Detect which cell encompasses the target text, then output its [x, y] center coordinate. 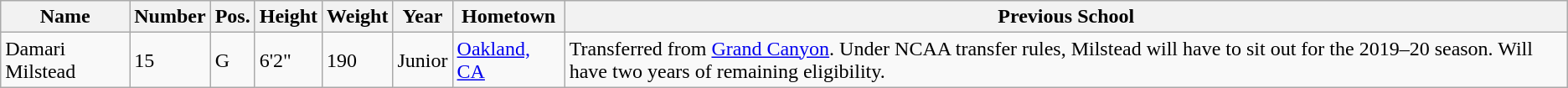
Oakland, CA [508, 60]
Previous School [1065, 17]
Height [288, 17]
6'2" [288, 60]
G [233, 60]
Name [65, 17]
Junior [422, 60]
Pos. [233, 17]
Damari Milstead [65, 60]
190 [358, 60]
Year [422, 17]
15 [170, 60]
Hometown [508, 17]
Weight [358, 17]
Number [170, 17]
